Provide the [x, y] coordinate of the cell's center where the given text is located.  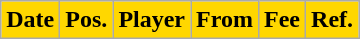
Ref. [332, 20]
Player [152, 20]
Date [30, 20]
From [225, 20]
Pos. [86, 20]
Fee [282, 20]
